Return the [X, Y] coordinate for the center point of the cell that contains the specified text.  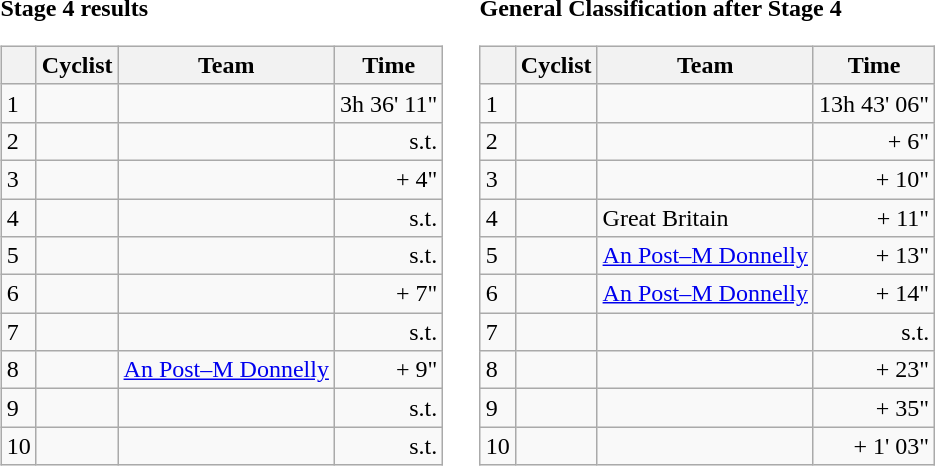
+ 6" [874, 141]
Great Britain [705, 217]
+ 13" [874, 256]
+ 9" [388, 370]
+ 10" [874, 179]
+ 4" [388, 179]
+ 7" [388, 294]
+ 1' 03" [874, 446]
+ 23" [874, 370]
+ 11" [874, 217]
13h 43' 06" [874, 103]
3h 36' 11" [388, 103]
+ 14" [874, 294]
+ 35" [874, 408]
